Provide the [x, y] coordinate of the cell's center where the given text is located.  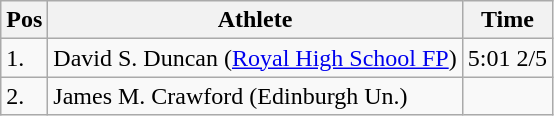
Athlete [255, 20]
Time [507, 20]
1. [24, 58]
James M. Crawford (Edinburgh Un.) [255, 96]
David S. Duncan (Royal High School FP) [255, 58]
Pos [24, 20]
5:01 2/5 [507, 58]
2. [24, 96]
